Return the (x, y) coordinate for the center point of the cell that contains the specified text.  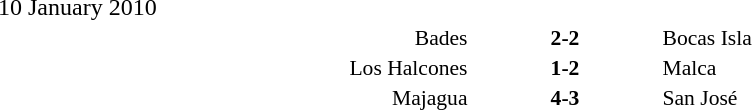
2-2 (564, 38)
1-2 (564, 68)
